Provide the (x, y) coordinate of the cell's center where the given text is located.  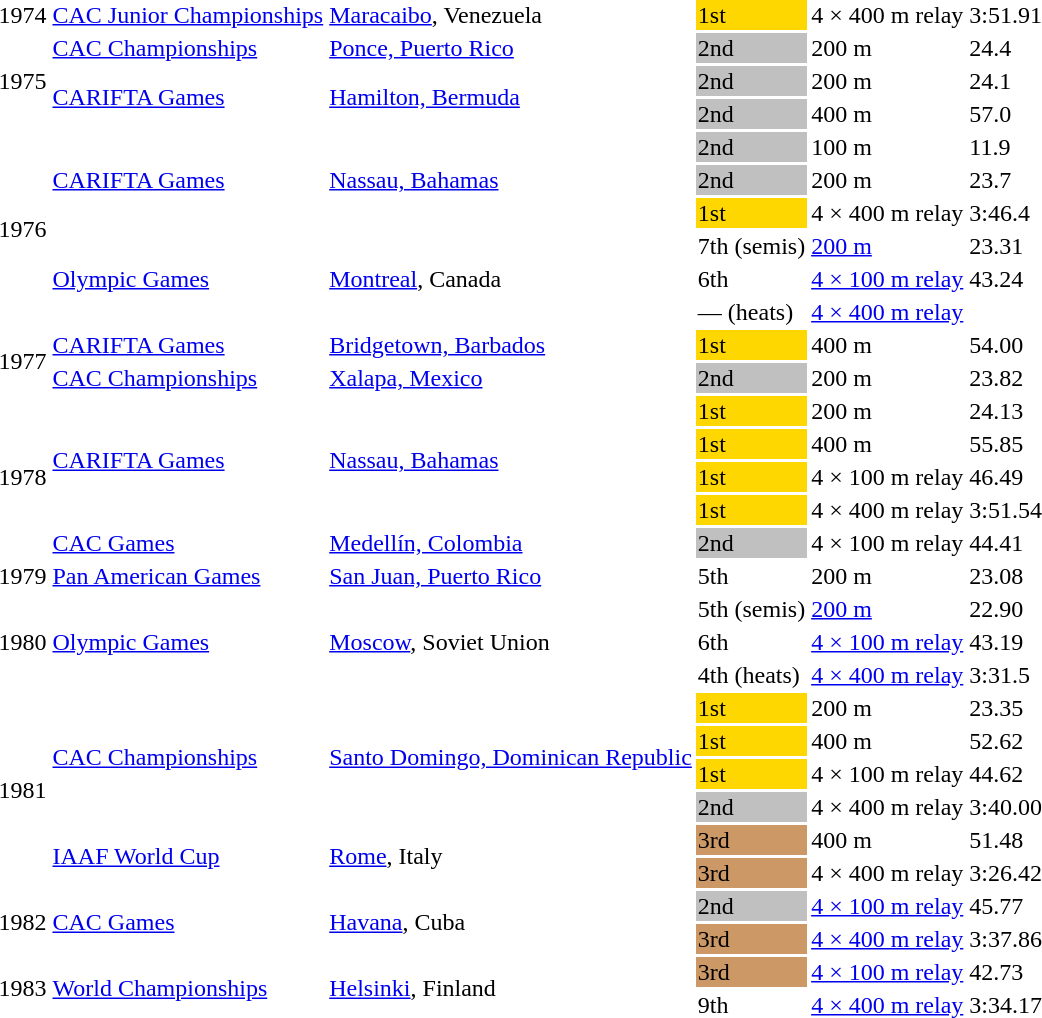
Bridgetown, Barbados (511, 345)
7th (semis) (751, 246)
100 m (888, 147)
CAC Junior Championships (188, 15)
5th (751, 576)
4th (heats) (751, 675)
Montreal, Canada (511, 279)
Rome, Italy (511, 856)
Moscow, Soviet Union (511, 642)
Ponce, Puerto Rico (511, 48)
Pan American Games (188, 576)
Medellín, Colombia (511, 543)
San Juan, Puerto Rico (511, 576)
Maracaibo, Venezuela (511, 15)
Hamilton, Bermuda (511, 98)
5th (semis) (751, 609)
IAAF World Cup (188, 856)
Santo Domingo, Dominican Republic (511, 758)
— (heats) (751, 312)
Havana, Cuba (511, 922)
Xalapa, Mexico (511, 378)
